Provide the (x, y) coordinate of the cell's center where the given text is located.  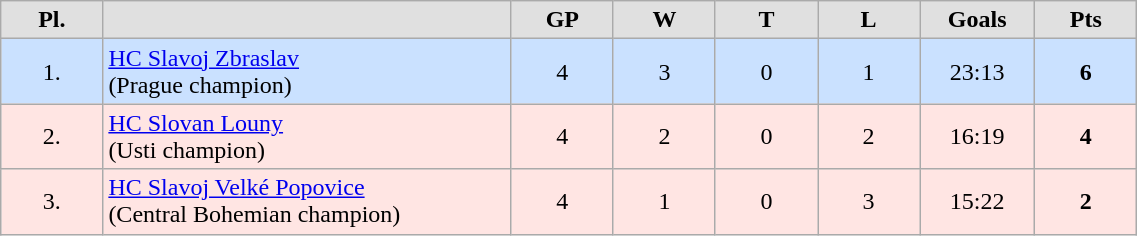
Goals (978, 20)
L (869, 20)
3. (52, 202)
GP (562, 20)
W (664, 20)
2. (52, 136)
HC Slavoj Zbraslav(Prague champion) (307, 72)
23:13 (978, 72)
Pts (1086, 20)
1. (52, 72)
6 (1086, 72)
HC Slavoj Velké Popovice(Central Bohemian champion) (307, 202)
T (766, 20)
HC Slovan Louny(Usti champion) (307, 136)
Pl. (52, 20)
15:22 (978, 202)
16:19 (978, 136)
